Pinpoint the cell where the given text exists, returning its (x, y) midpoint coordinate. 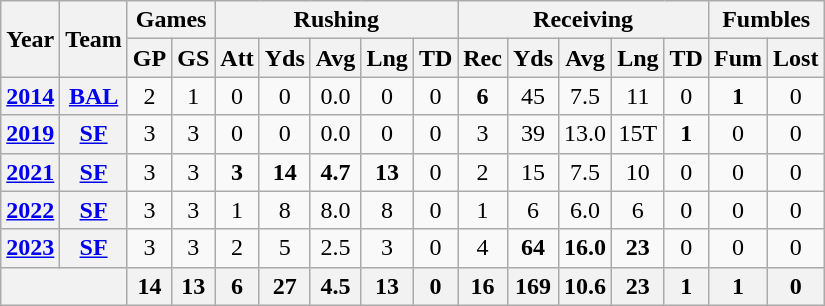
169 (532, 286)
GP (149, 58)
64 (532, 248)
10 (638, 172)
8.0 (336, 210)
Games (170, 20)
4 (483, 248)
BAL (94, 96)
Rushing (336, 20)
Lost (796, 58)
15 (532, 172)
Rec (483, 58)
2021 (30, 172)
6.0 (586, 210)
2022 (30, 210)
45 (532, 96)
11 (638, 96)
10.6 (586, 286)
2019 (30, 134)
2.5 (336, 248)
39 (532, 134)
2014 (30, 96)
Fum (738, 58)
GS (194, 58)
Team (94, 39)
Year (30, 39)
5 (284, 248)
16.0 (586, 248)
15T (638, 134)
4.5 (336, 286)
13.0 (586, 134)
4.7 (336, 172)
2023 (30, 248)
16 (483, 286)
Fumbles (766, 20)
Att (237, 58)
27 (284, 286)
Receiving (584, 20)
